Locate the cell with the specified text and output its (x, y) center coordinate. 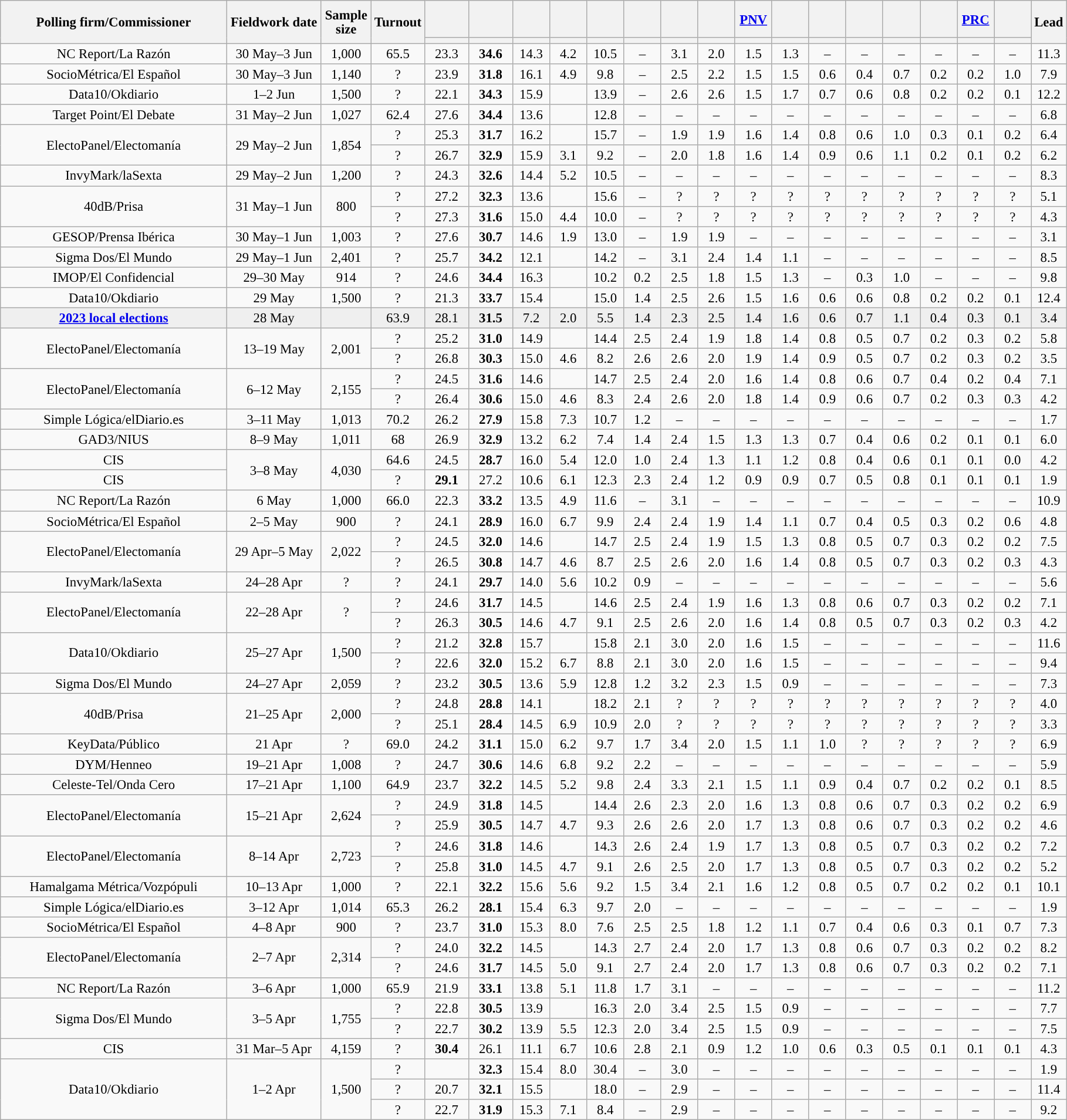
26.4 (446, 399)
26.1 (491, 1050)
1,100 (346, 785)
8–14 Apr (273, 856)
31 May–2 Jun (273, 115)
27.9 (491, 419)
2023 local elections (114, 318)
1,027 (346, 115)
65.3 (398, 906)
12.0 (606, 460)
26.5 (446, 561)
24.0 (446, 947)
11.8 (606, 989)
24.7 (446, 764)
64.6 (398, 460)
1,003 (346, 237)
32.1 (491, 1089)
3–5 Apr (273, 1018)
23.3 (446, 54)
4.8 (1049, 521)
GAD3/NIUS (114, 440)
21 Apr (273, 744)
2,155 (346, 389)
32.8 (491, 643)
21.9 (446, 989)
14.1 (532, 704)
7.9 (1049, 74)
34.2 (491, 257)
24–28 Apr (273, 582)
Fieldwork date (273, 22)
30.8 (491, 561)
7.6 (606, 927)
31.9 (491, 1109)
3.5 (1049, 358)
11.3 (1049, 54)
7.4 (606, 440)
3–12 Apr (273, 906)
4.0 (1049, 704)
14.2 (606, 257)
DYM/Henneo (114, 764)
25.8 (446, 866)
4–8 Apr (273, 927)
15.5 (532, 1089)
33.2 (491, 501)
6.4 (1049, 135)
31 Mar–5 Apr (273, 1050)
10.1 (1049, 886)
30.3 (491, 358)
8–9 May (273, 440)
25.2 (446, 338)
9.4 (1049, 663)
23.9 (446, 74)
4.4 (568, 216)
1–2 Jun (273, 95)
6.3 (568, 906)
PNV (754, 19)
Polling firm/Commissioner (114, 22)
31 May–1 Jun (273, 207)
6 May (273, 501)
2–7 Apr (273, 958)
26.9 (446, 440)
28.8 (491, 704)
25.9 (446, 825)
28.4 (491, 724)
12.1 (532, 257)
KeyData/Público (114, 744)
14.0 (532, 582)
27.3 (446, 216)
4,159 (346, 1050)
20.7 (446, 1089)
4,030 (346, 470)
914 (346, 277)
32.6 (491, 176)
1,755 (346, 1018)
31.5 (491, 318)
Target Point/El Debate (114, 115)
3–8 May (273, 470)
Lead (1049, 22)
6.1 (568, 480)
1,011 (346, 440)
8.7 (606, 561)
1,014 (346, 906)
24.8 (446, 704)
25.7 (446, 257)
28 May (273, 318)
2,723 (346, 856)
34.6 (491, 54)
22.6 (446, 663)
16.2 (532, 135)
11.2 (1049, 989)
IMOP/El Confidencial (114, 277)
21–25 Apr (273, 714)
26.8 (446, 358)
13.2 (532, 440)
21.2 (446, 643)
800 (346, 207)
3.2 (680, 683)
13.8 (532, 989)
1–2 Apr (273, 1089)
22.8 (446, 1008)
1,140 (346, 74)
18.2 (606, 704)
63.9 (398, 318)
13–19 May (273, 349)
26.3 (446, 622)
Celeste-Tel/Onda Cero (114, 785)
9.9 (606, 521)
2,314 (346, 958)
25.1 (446, 724)
10–13 Apr (273, 886)
64.9 (398, 785)
1,854 (346, 146)
24.2 (446, 744)
6–12 May (273, 389)
30.2 (491, 1028)
14.9 (532, 338)
17–21 Apr (273, 785)
23.2 (446, 683)
28.9 (491, 521)
2,401 (346, 257)
1,013 (346, 419)
2,022 (346, 552)
PRC (975, 19)
8.8 (606, 663)
70.2 (398, 419)
29 May–1 Jun (273, 257)
Hamalgama Métrica/Vozpópuli (114, 886)
29 Apr–5 May (273, 552)
5.0 (568, 967)
16.1 (532, 74)
29.7 (491, 582)
10.0 (606, 216)
2.8 (642, 1050)
34.3 (491, 95)
30.7 (491, 237)
13.5 (532, 501)
7.7 (1049, 1008)
24.3 (446, 176)
11.1 (532, 1050)
3–6 Apr (273, 989)
2–5 May (273, 521)
0.0 (1013, 460)
65.5 (398, 54)
22–28 Apr (273, 613)
5.4 (568, 460)
25–27 Apr (273, 653)
2,059 (346, 683)
2,001 (346, 349)
31.1 (491, 744)
30 May–1 Jun (273, 237)
Sample size (346, 22)
28.7 (491, 460)
24–27 Apr (273, 683)
6.0 (1049, 440)
33.7 (491, 298)
GESOP/Prensa Ibérica (114, 237)
2,000 (346, 714)
5.8 (1049, 338)
1,008 (346, 764)
29–30 May (273, 277)
15.2 (532, 663)
1,200 (346, 176)
3–11 May (273, 419)
68 (398, 440)
10.7 (606, 419)
66.0 (398, 501)
13.0 (606, 237)
33.1 (491, 989)
26.7 (446, 156)
65.9 (398, 989)
18.0 (606, 1089)
29 May (273, 298)
12.4 (1049, 298)
15–21 Apr (273, 815)
29.1 (446, 480)
22.3 (446, 501)
19–21 Apr (273, 764)
24.9 (446, 805)
62.4 (398, 115)
25.3 (446, 135)
11.4 (1049, 1089)
Turnout (398, 22)
12.2 (1049, 95)
2,624 (346, 815)
21.3 (446, 298)
9.3 (606, 825)
8.4 (606, 1109)
69.0 (398, 744)
